Search for the cell housing the specified text and yield its (X, Y) center coordinate. 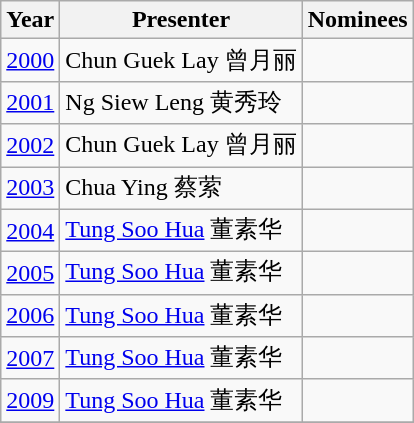
Presenter (181, 20)
2005 (30, 274)
2002 (30, 146)
Nominees (358, 20)
2004 (30, 230)
2003 (30, 188)
Ng Siew Leng 黄秀玲 (181, 102)
Year (30, 20)
2000 (30, 60)
2007 (30, 358)
Chua Ying 蔡萦 (181, 188)
2006 (30, 316)
2009 (30, 400)
2001 (30, 102)
